Return the [X, Y] coordinate for the center point of the cell that contains the specified text.  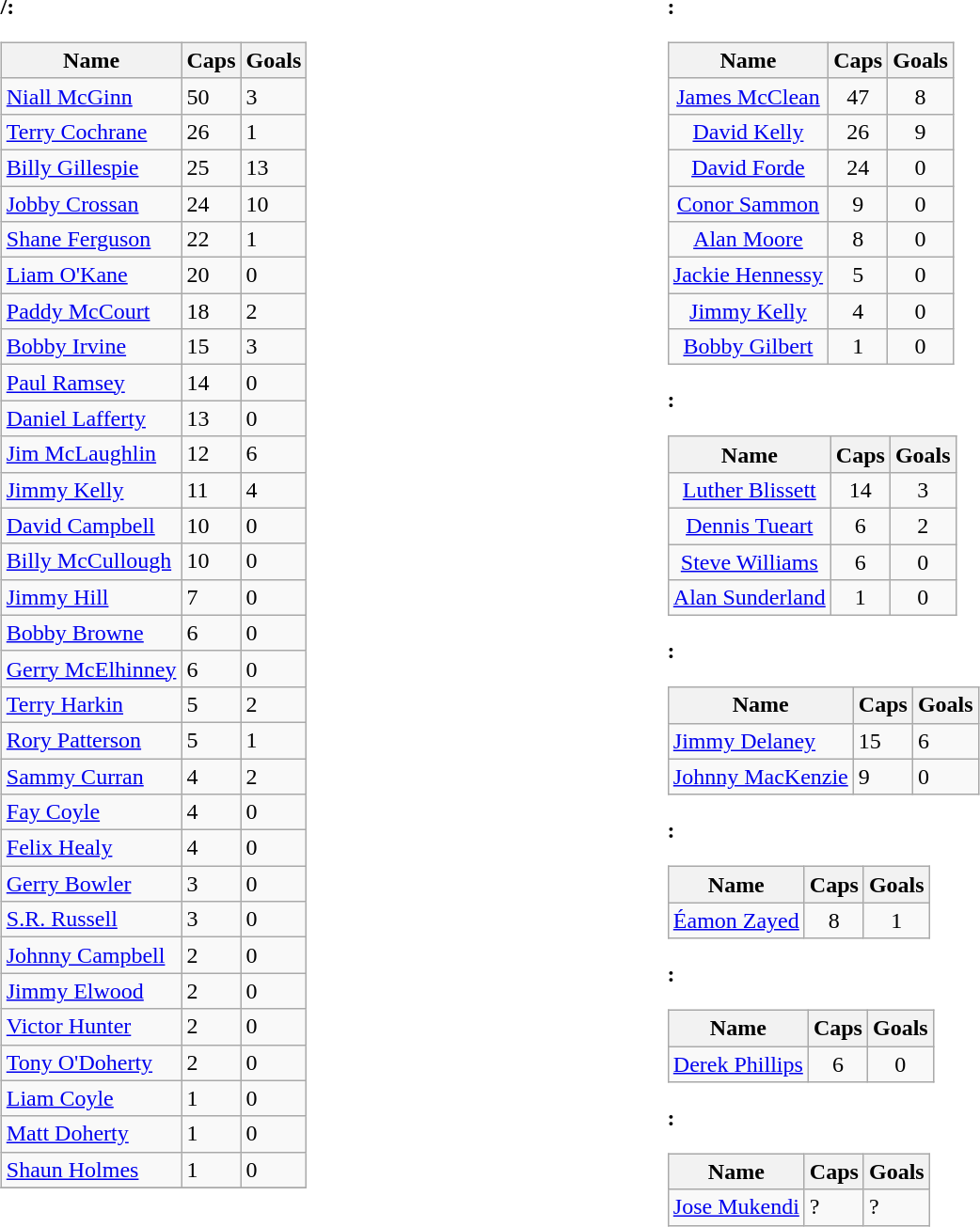
Liam O'Kane [91, 275]
Jim McLaughlin [91, 454]
Jimmy Elwood [91, 991]
Jose Mukendi [735, 1207]
11 [211, 490]
Tony O'Doherty [91, 1062]
Shane Ferguson [91, 240]
Bobby Irvine [91, 347]
Shaun Holmes [91, 1170]
Dennis Tueart [749, 526]
Sammy Curran [91, 776]
Luther Blissett [749, 490]
Bobby Browne [91, 633]
20 [211, 275]
18 [211, 311]
Jobby Crossan [91, 204]
12 [211, 454]
Terry Cochrane [91, 132]
David Kelly [748, 132]
Liam Coyle [91, 1098]
Johnny Campbell [91, 955]
Billy Gillespie [91, 167]
Alan Sunderland [749, 598]
Gerry McElhinney [91, 669]
Éamon Zayed [735, 920]
Fay Coyle [91, 812]
Felix Healy [91, 848]
Matt Doherty [91, 1134]
Paul Ramsey [91, 383]
Gerry Bowler [91, 884]
Derek Phillips [737, 1063]
7 [211, 597]
Daniel Lafferty [91, 418]
Terry Harkin [91, 704]
Billy McCullough [91, 561]
Steve Williams [749, 561]
Jimmy Delaney [760, 741]
Rory Patterson [91, 740]
25 [211, 167]
David Forde [748, 167]
James McClean [748, 96]
Jackie Hennessy [748, 275]
47 [858, 96]
50 [211, 96]
Paddy McCourt [91, 311]
22 [211, 240]
Niall McGinn [91, 96]
Alan Moore [748, 240]
David Campbell [91, 526]
Johnny MacKenzie [760, 777]
Jimmy Hill [91, 597]
Bobby Gilbert [748, 347]
Victor Hunter [91, 1027]
S.R. Russell [91, 920]
Conor Sammon [748, 204]
